From the cell containing the given text, extract its center point as (x, y) coordinate. 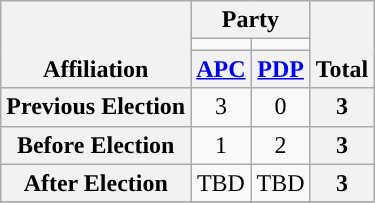
PDP (280, 69)
After Election (96, 183)
APC (221, 69)
Before Election (96, 145)
0 (280, 107)
Previous Election (96, 107)
Affiliation (96, 44)
1 (221, 145)
Total (342, 44)
Party (250, 20)
2 (280, 145)
